Search for the cell housing the specified text and yield its (X, Y) center coordinate. 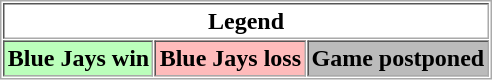
Legend (246, 21)
Game postponed (398, 58)
Blue Jays win (78, 58)
Blue Jays loss (230, 58)
